Find where the given text appears and provide that cell's center as [X, Y] coordinate. 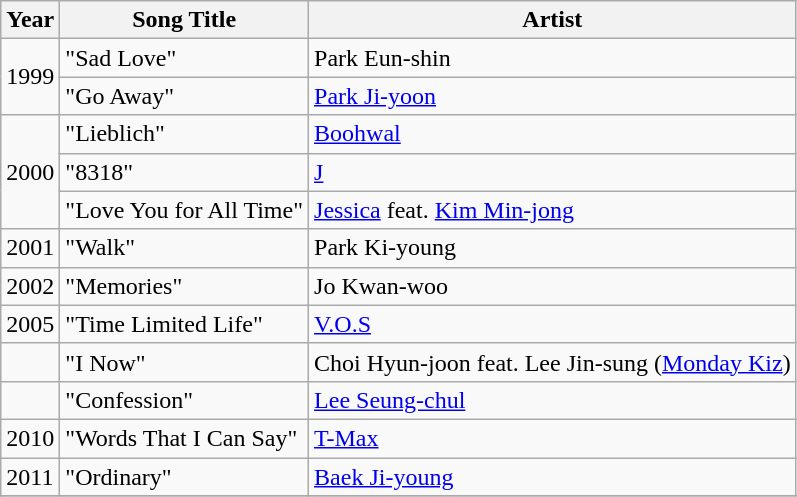
Lee Seung-chul [553, 400]
"Lieblich" [184, 134]
"8318" [184, 172]
2002 [30, 286]
2011 [30, 477]
1999 [30, 77]
V.O.S [553, 324]
Year [30, 20]
"Memories" [184, 286]
J [553, 172]
2000 [30, 172]
"Love You for All Time" [184, 210]
2001 [30, 248]
"I Now" [184, 362]
2010 [30, 438]
Baek Ji-young [553, 477]
Boohwal [553, 134]
T-Max [553, 438]
Park Ji-yoon [553, 96]
Artist [553, 20]
"Walk" [184, 248]
"Time Limited Life" [184, 324]
Jo Kwan-woo [553, 286]
"Sad Love" [184, 58]
Park Eun-shin [553, 58]
Choi Hyun-joon feat. Lee Jin-sung (Monday Kiz) [553, 362]
Song Title [184, 20]
Jessica feat. Kim Min-jong [553, 210]
"Confession" [184, 400]
"Words That I Can Say" [184, 438]
"Ordinary" [184, 477]
"Go Away" [184, 96]
Park Ki-young [553, 248]
2005 [30, 324]
